Identify which cell holds the provided text, then report its (X, Y) central coordinate. 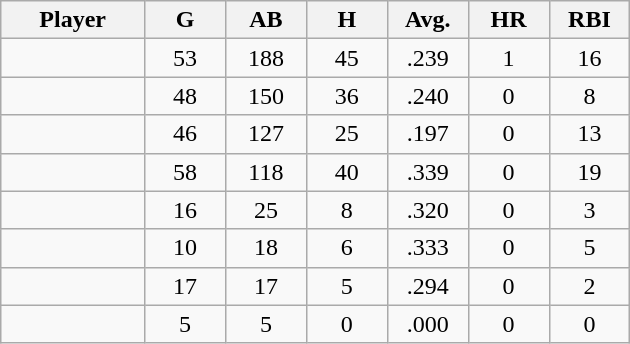
18 (266, 248)
AB (266, 20)
36 (346, 96)
.320 (428, 210)
RBI (590, 20)
53 (186, 58)
118 (266, 172)
Player (73, 20)
6 (346, 248)
45 (346, 58)
.000 (428, 324)
.240 (428, 96)
13 (590, 134)
48 (186, 96)
1 (508, 58)
40 (346, 172)
G (186, 20)
H (346, 20)
.197 (428, 134)
188 (266, 58)
10 (186, 248)
19 (590, 172)
46 (186, 134)
58 (186, 172)
HR (508, 20)
127 (266, 134)
3 (590, 210)
2 (590, 286)
Avg. (428, 20)
150 (266, 96)
.339 (428, 172)
.294 (428, 286)
.333 (428, 248)
.239 (428, 58)
